Extract the (X, Y) coordinate from the center of the cell holding the provided text.  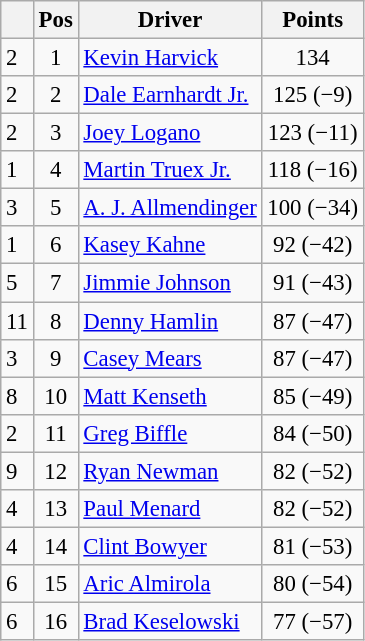
Joey Logano (170, 133)
Ryan Newman (170, 471)
Paul Menard (170, 509)
134 (312, 58)
Martin Truex Jr. (170, 170)
Jimmie Johnson (170, 283)
Points (312, 20)
Pos (56, 20)
Clint Bowyer (170, 546)
13 (56, 509)
Driver (170, 20)
Kevin Harvick (170, 58)
Aric Almirola (170, 584)
80 (−54) (312, 584)
7 (56, 283)
77 (−57) (312, 621)
84 (−50) (312, 433)
Casey Mears (170, 358)
123 (−11) (312, 133)
Dale Earnhardt Jr. (170, 95)
16 (56, 621)
Greg Biffle (170, 433)
12 (56, 471)
Matt Kenseth (170, 396)
15 (56, 584)
A. J. Allmendinger (170, 208)
Kasey Kahne (170, 245)
91 (−43) (312, 283)
92 (−42) (312, 245)
Brad Keselowski (170, 621)
10 (56, 396)
125 (−9) (312, 95)
81 (−53) (312, 546)
Denny Hamlin (170, 321)
118 (−16) (312, 170)
100 (−34) (312, 208)
14 (56, 546)
85 (−49) (312, 396)
